Locate the cell with the specified text and output its (x, y) center coordinate. 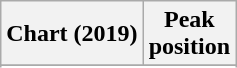
Chart (2019) (72, 34)
Peakposition (189, 34)
